Scan for the cell matching the given text and deliver its [x, y] coordinate at center. 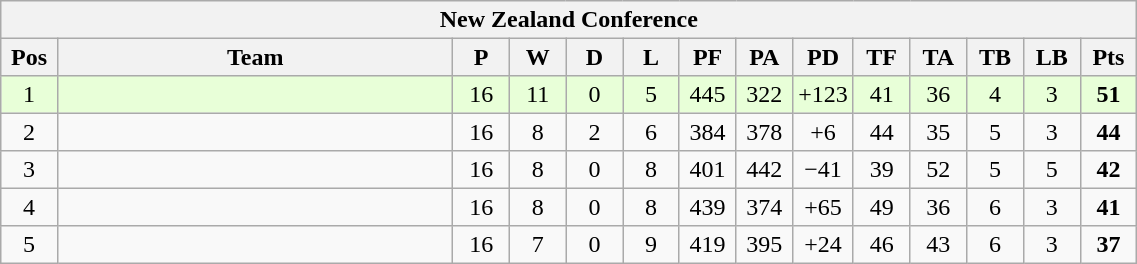
Pts [1108, 56]
Pos [30, 56]
419 [708, 244]
W [538, 56]
TF [882, 56]
+65 [824, 206]
49 [882, 206]
New Zealand Conference [569, 20]
374 [764, 206]
46 [882, 244]
PA [764, 56]
PF [708, 56]
52 [938, 170]
51 [1108, 94]
43 [938, 244]
445 [708, 94]
395 [764, 244]
+24 [824, 244]
384 [708, 132]
37 [1108, 244]
D [594, 56]
35 [938, 132]
+123 [824, 94]
1 [30, 94]
39 [882, 170]
7 [538, 244]
439 [708, 206]
11 [538, 94]
TA [938, 56]
9 [652, 244]
42 [1108, 170]
P [482, 56]
L [652, 56]
442 [764, 170]
−41 [824, 170]
PD [824, 56]
322 [764, 94]
+6 [824, 132]
Team [254, 56]
TB [996, 56]
LB [1052, 56]
401 [708, 170]
378 [764, 132]
